Detect which cell encompasses the target text, then output its [X, Y] center coordinate. 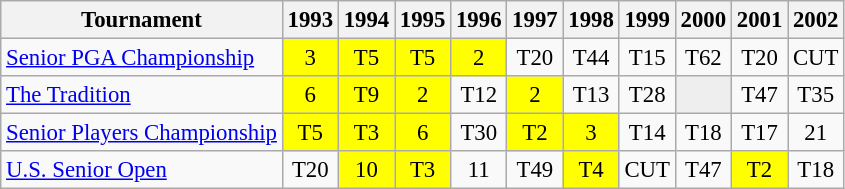
T35 [816, 95]
1994 [366, 20]
T62 [703, 58]
1995 [422, 20]
10 [366, 170]
U.S. Senior Open [142, 170]
T4 [591, 170]
T9 [366, 95]
2002 [816, 20]
2001 [759, 20]
T44 [591, 58]
1998 [591, 20]
1996 [479, 20]
The Tradition [142, 95]
Senior PGA Championship [142, 58]
T12 [479, 95]
1997 [535, 20]
1993 [310, 20]
Senior Players Championship [142, 133]
2000 [703, 20]
T49 [535, 170]
T30 [479, 133]
Tournament [142, 20]
T17 [759, 133]
1999 [647, 20]
T28 [647, 95]
21 [816, 133]
T14 [647, 133]
T15 [647, 58]
11 [479, 170]
T13 [591, 95]
